Scan for the cell matching the given text and deliver its [x, y] coordinate at center. 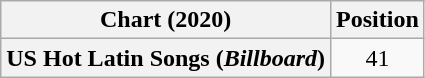
US Hot Latin Songs (Billboard) [166, 58]
Position [378, 20]
41 [378, 58]
Chart (2020) [166, 20]
